Locate the cell with the specified text and output its [X, Y] center coordinate. 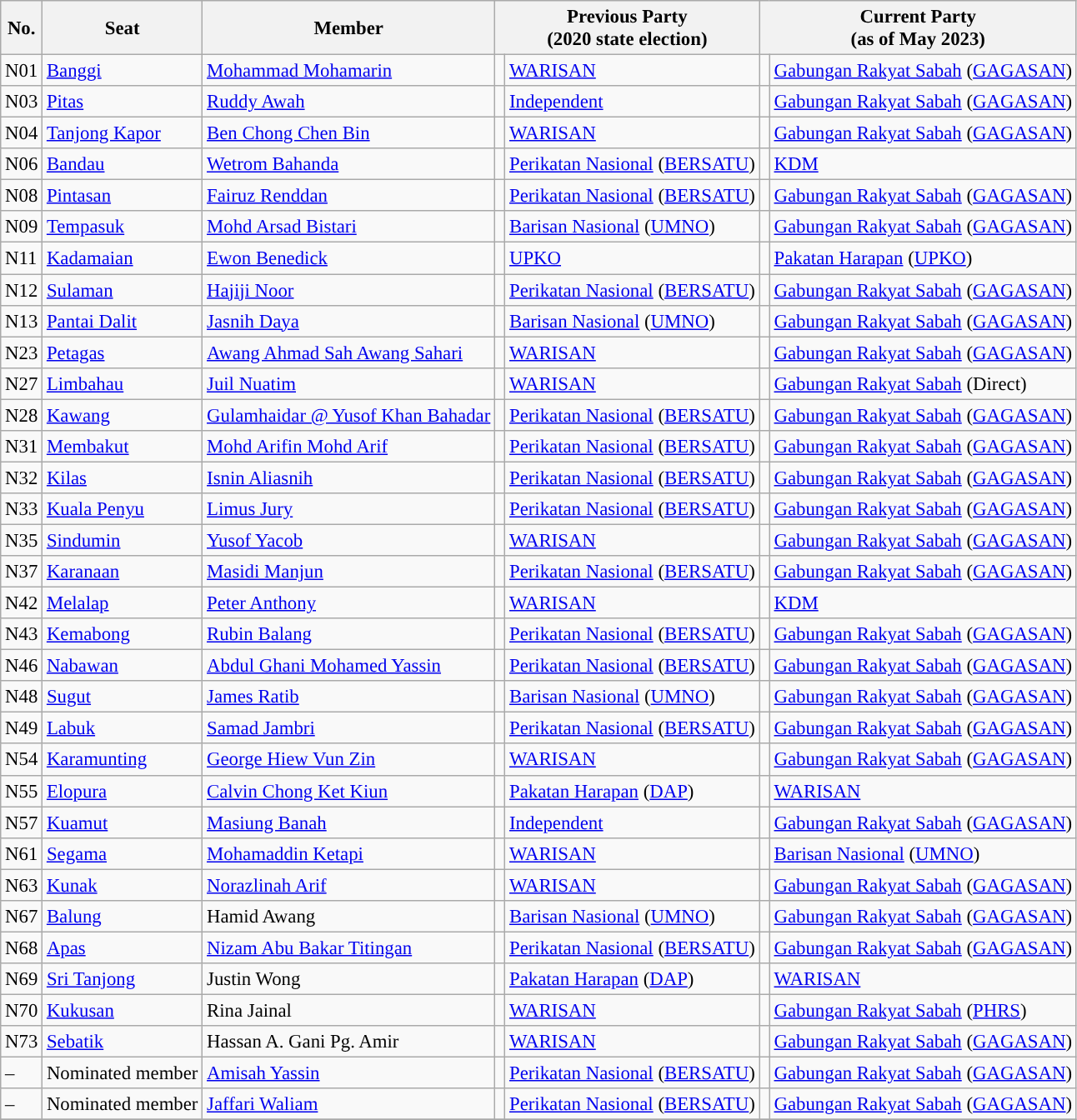
N09 [22, 227]
N49 [22, 728]
Limbahau [123, 383]
Tempasuk [123, 227]
Ewon Benedick [348, 258]
N23 [22, 352]
Sulaman [123, 290]
Awang Ahmad Sah Awang Sahari [348, 352]
Calvin Chong Ket Kiun [348, 791]
N12 [22, 290]
Norazlinah Arif [348, 885]
Sri Tanjong [123, 979]
Pakatan Harapan (UPKO) [923, 258]
Kawang [123, 415]
N28 [22, 415]
Kukusan [123, 1010]
George Hiew Vun Zin [348, 760]
N73 [22, 1042]
N01 [22, 71]
Masidi Manjun [348, 572]
Ruddy Awah [348, 102]
Balung [123, 917]
Yusof Yacob [348, 540]
N67 [22, 917]
Previous Party(2020 state election) [628, 28]
Rina Jainal [348, 1010]
Kemabong [123, 634]
Jasnih Daya [348, 321]
Gabungan Rakyat Sabah (Direct) [923, 383]
N33 [22, 509]
Seat [123, 28]
Sindumin [123, 540]
Pantai Dalit [123, 321]
Kilas [123, 477]
Labuk [123, 728]
N46 [22, 666]
No. [22, 28]
Limus Jury [348, 509]
N70 [22, 1010]
N31 [22, 447]
N42 [22, 603]
N27 [22, 383]
Karanaan [123, 572]
Samad Jambri [348, 728]
Hassan A. Gani Pg. Amir [348, 1042]
Abdul Ghani Mohamed Yassin [348, 666]
Justin Wong [348, 979]
Elopura [123, 791]
Karamunting [123, 760]
Kunak [123, 885]
Isnin Aliasnih [348, 477]
Peter Anthony [348, 603]
Membakut [123, 447]
Mohamaddin Ketapi [348, 853]
Pitas [123, 102]
N37 [22, 572]
Gabungan Rakyat Sabah (PHRS) [923, 1010]
Fairuz Renddan [348, 196]
Jaffari Waliam [348, 1104]
Mohammad Mohamarin [348, 71]
N69 [22, 979]
N61 [22, 853]
Sebatik [123, 1042]
Member [348, 28]
N48 [22, 697]
Mohd Arsad Bistari [348, 227]
Nizam Abu Bakar Titingan [348, 947]
Apas [123, 947]
N04 [22, 133]
Current Party(as of May 2023) [918, 28]
Masiung Banah [348, 822]
Nabawan [123, 666]
Kuala Penyu [123, 509]
N08 [22, 196]
Kuamut [123, 822]
Pintasan [123, 196]
Juil Nuatim [348, 383]
N63 [22, 885]
N03 [22, 102]
N11 [22, 258]
Banggi [123, 71]
Sugut [123, 697]
N55 [22, 791]
James Ratib [348, 697]
N68 [22, 947]
N57 [22, 822]
Kadamaian [123, 258]
Tanjong Kapor [123, 133]
N54 [22, 760]
Wetrom Bahanda [348, 164]
N32 [22, 477]
Petagas [123, 352]
Segama [123, 853]
Gulamhaidar @ Yusof Khan Bahadar [348, 415]
N06 [22, 164]
Amisah Yassin [348, 1073]
Ben Chong Chen Bin [348, 133]
Rubin Balang [348, 634]
N43 [22, 634]
Hamid Awang [348, 917]
UPKO [632, 258]
Mohd Arifin Mohd Arif [348, 447]
N35 [22, 540]
Bandau [123, 164]
Hajiji Noor [348, 290]
Melalap [123, 603]
N13 [22, 321]
